Pinpoint the cell where the given text exists, returning its (X, Y) midpoint coordinate. 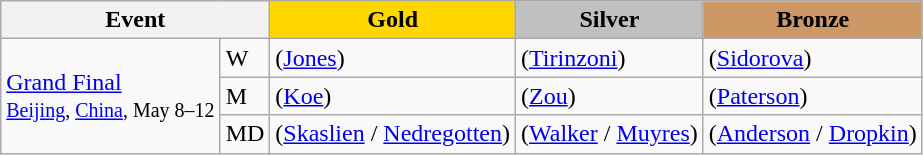
(Zou) (610, 96)
(Koe) (393, 96)
Grand Final Beijing, China, May 8–12 (110, 96)
M (245, 96)
(Sidorova) (812, 58)
Silver (610, 20)
(Jones) (393, 58)
(Tirinzoni) (610, 58)
Event (136, 20)
(Paterson) (812, 96)
Bronze (812, 20)
(Anderson / Dropkin) (812, 134)
W (245, 58)
MD (245, 134)
Gold (393, 20)
(Walker / Muyres) (610, 134)
(Skaslien / Nedregotten) (393, 134)
